Determine the (x, y) coordinate at the center of the cell enclosing the given text.  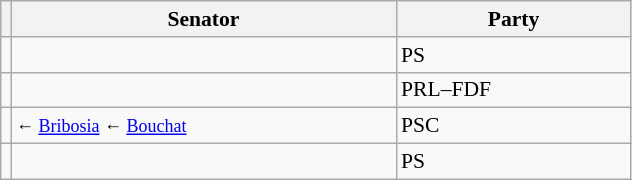
Senator (204, 19)
PSC (514, 126)
PRL–FDF (514, 90)
← Bribosia ← Bouchat (204, 126)
Party (514, 19)
